Scan for the cell matching the given text and deliver its (X, Y) coordinate at center. 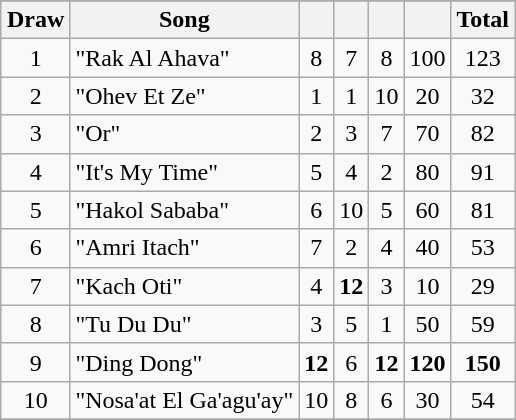
29 (483, 286)
"It's My Time" (184, 172)
Song (184, 20)
80 (428, 172)
100 (428, 58)
Total (483, 20)
"Ding Dong" (184, 362)
150 (483, 362)
"Rak Al Ahava" (184, 58)
9 (35, 362)
"Amri Itach" (184, 248)
70 (428, 134)
120 (428, 362)
40 (428, 248)
81 (483, 210)
53 (483, 248)
82 (483, 134)
50 (428, 324)
"Or" (184, 134)
"Nosa'at El Ga'agu'ay" (184, 400)
91 (483, 172)
20 (428, 96)
"Hakol Sababa" (184, 210)
123 (483, 58)
60 (428, 210)
32 (483, 96)
"Tu Du Du" (184, 324)
59 (483, 324)
"Ohev Et Ze" (184, 96)
54 (483, 400)
30 (428, 400)
Draw (35, 20)
"Kach Oti" (184, 286)
